Provide the [X, Y] coordinate of the cell's center where the given text is located.  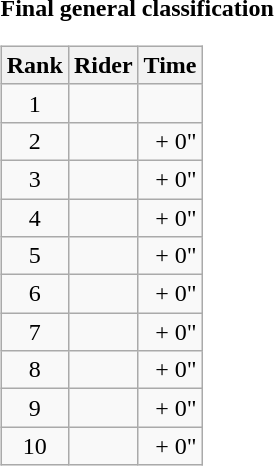
1 [34, 103]
2 [34, 141]
3 [34, 179]
9 [34, 408]
8 [34, 370]
10 [34, 446]
4 [34, 217]
Rank [34, 65]
6 [34, 294]
7 [34, 332]
Rider [103, 65]
Time [170, 65]
5 [34, 256]
